Capture the cell that displays the provided text and extract its (X, Y) central coordinate. 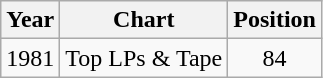
84 (275, 58)
Chart (144, 20)
Position (275, 20)
Top LPs & Tape (144, 58)
1981 (30, 58)
Year (30, 20)
